Search for the cell housing the specified text and yield its [X, Y] center coordinate. 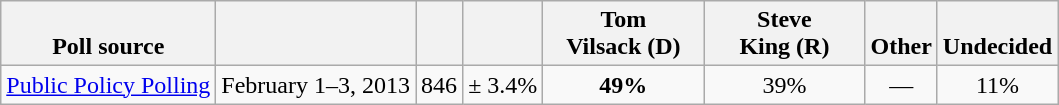
11% [997, 85]
± 3.4% [503, 85]
Poll source [108, 34]
Undecided [997, 34]
39% [784, 85]
49% [624, 85]
February 1–3, 2013 [316, 85]
Public Policy Polling [108, 85]
846 [440, 85]
Other [901, 34]
SteveKing (R) [784, 34]
— [901, 85]
TomVilsack (D) [624, 34]
